Return [X, Y] of the center of cell containing provided text 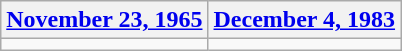
December 4, 1983 [304, 20]
November 23, 1965 [104, 20]
